From the cell containing the given text, extract its center point as (x, y) coordinate. 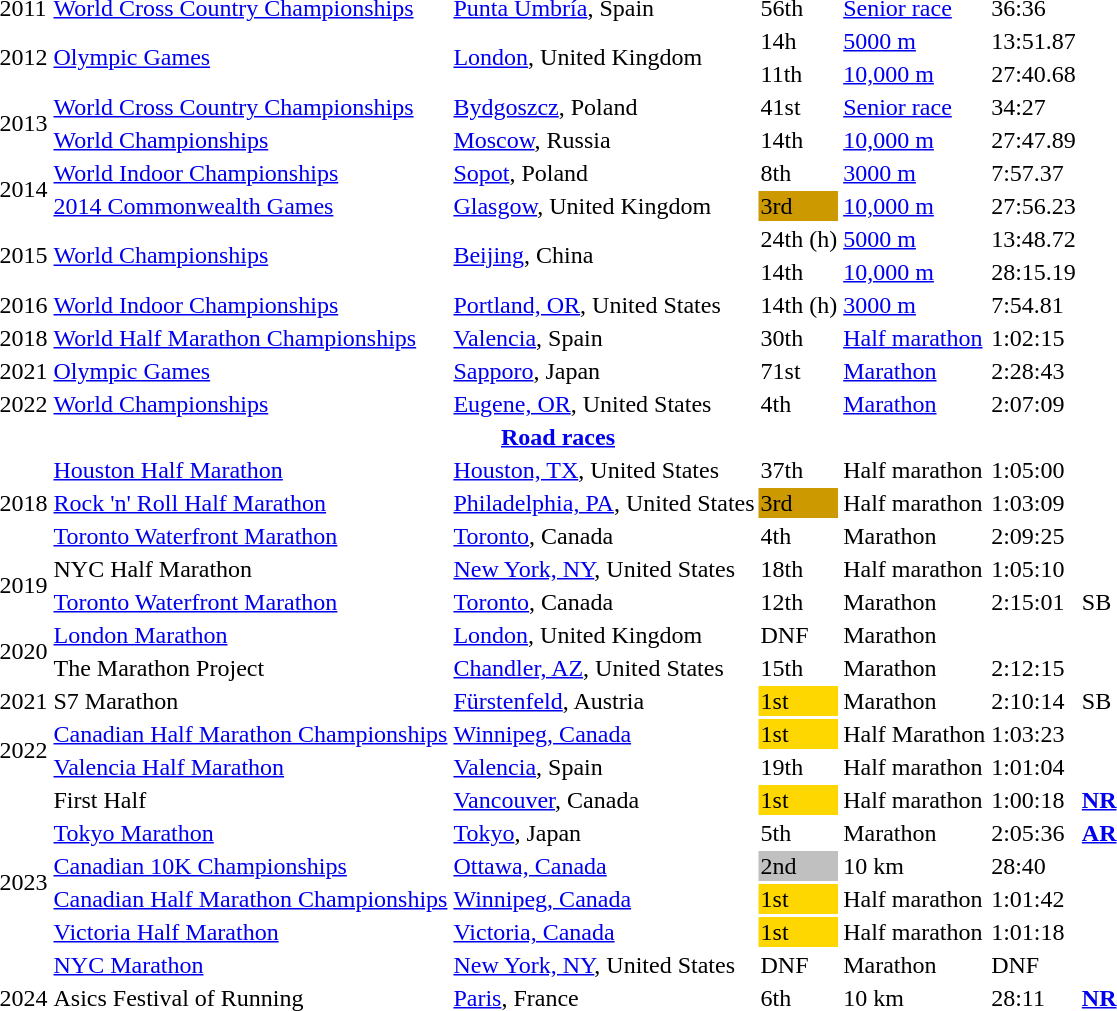
24th (h) (799, 239)
Sapporo, Japan (604, 371)
Glasgow, United Kingdom (604, 206)
Fürstenfeld, Austria (604, 701)
11th (799, 74)
2nd (799, 866)
41st (799, 107)
Sopot, Poland (604, 173)
37th (799, 470)
1:03:09 (1034, 503)
12th (799, 602)
2:07:09 (1034, 404)
Canadian 10K Championships (250, 866)
Bydgoszcz, Poland (604, 107)
First Half (250, 800)
15th (799, 668)
Moscow, Russia (604, 140)
2:15:01 (1034, 602)
Half Marathon (914, 734)
Victoria Half Marathon (250, 932)
27:56.23 (1034, 206)
7:54.81 (1034, 305)
19th (799, 767)
28:40 (1034, 866)
34:27 (1034, 107)
Ottawa, Canada (604, 866)
Houston, TX, United States (604, 470)
Valencia Half Marathon (250, 767)
Portland, OR, United States (604, 305)
27:47.89 (1034, 140)
2014 Commonwealth Games (250, 206)
14h (799, 41)
13:48.72 (1034, 239)
World Cross Country Championships (250, 107)
NYC Marathon (250, 965)
30th (799, 338)
World Half Marathon Championships (250, 338)
2:10:14 (1034, 701)
2:12:15 (1034, 668)
Eugene, OR, United States (604, 404)
1:01:04 (1034, 767)
1:02:15 (1034, 338)
18th (799, 569)
1:05:00 (1034, 470)
S7 Marathon (250, 701)
14th (h) (799, 305)
8th (799, 173)
7:57.37 (1034, 173)
1:05:10 (1034, 569)
The Marathon Project (250, 668)
NYC Half Marathon (250, 569)
Houston Half Marathon (250, 470)
1:00:18 (1034, 800)
Victoria, Canada (604, 932)
13:51.87 (1034, 41)
Tokyo, Japan (604, 833)
2:05:36 (1034, 833)
28:15.19 (1034, 272)
1:01:42 (1034, 899)
1:03:23 (1034, 734)
London Marathon (250, 635)
2:28:43 (1034, 371)
2:09:25 (1034, 536)
Chandler, AZ, United States (604, 668)
Rock 'n' Roll Half Marathon (250, 503)
Philadelphia, PA, United States (604, 503)
Beijing, China (604, 256)
71st (799, 371)
Tokyo Marathon (250, 833)
5th (799, 833)
27:40.68 (1034, 74)
10 km (914, 866)
1:01:18 (1034, 932)
Vancouver, Canada (604, 800)
Senior race (914, 107)
